Capture the cell that displays the provided text and extract its [x, y] central coordinate. 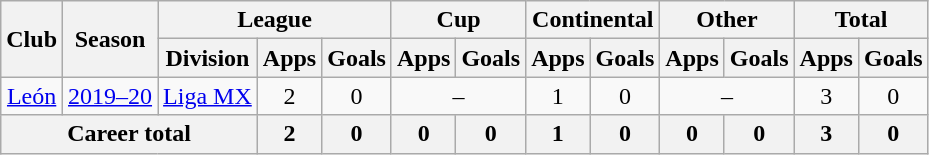
Club [32, 39]
Continental [593, 20]
2019–20 [110, 96]
Cup [458, 20]
Career total [130, 134]
Liga MX [208, 96]
Total [861, 20]
League [275, 20]
León [32, 96]
Division [208, 58]
Season [110, 39]
Other [727, 20]
